Detect which cell encompasses the target text, then output its [X, Y] center coordinate. 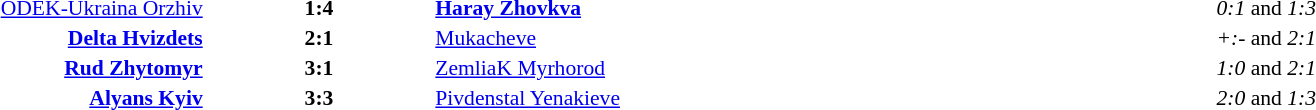
Mukacheve [623, 38]
3:1 [320, 68]
ZemliaK Myrhorod [623, 68]
2:1 [320, 38]
